Identify which cell holds the provided text, then report its [x, y] central coordinate. 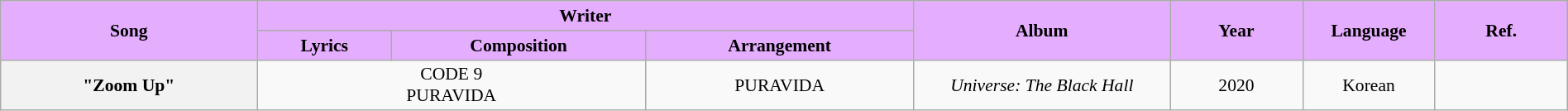
Arrangement [780, 45]
Korean [1369, 84]
PURAVIDA [780, 84]
"Zoom Up" [129, 84]
2020 [1236, 84]
CODE 9PURAVIDA [452, 84]
Language [1369, 30]
Writer [586, 16]
Song [129, 30]
Year [1236, 30]
Lyrics [324, 45]
Ref. [1501, 30]
Universe: The Black Hall [1042, 84]
Album [1042, 30]
Composition [519, 45]
